Pinpoint the cell where the given text exists, returning its [X, Y] midpoint coordinate. 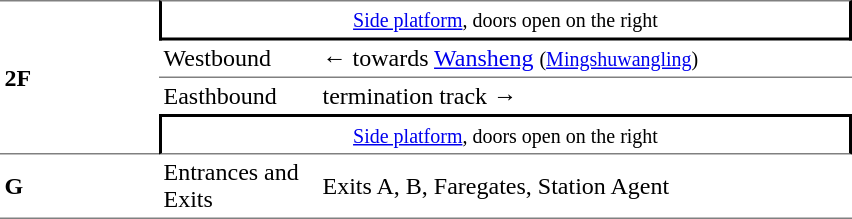
G [80, 186]
2F [80, 77]
Easthbound [238, 96]
Entrances and Exits [238, 186]
termination track → [585, 96]
Exits A, B, Faregates, Station Agent [585, 186]
Westbound [238, 59]
← towards Wansheng (Mingshuwangling) [585, 59]
